Output the [x, y] coordinate of the center of the cell containing the given text.  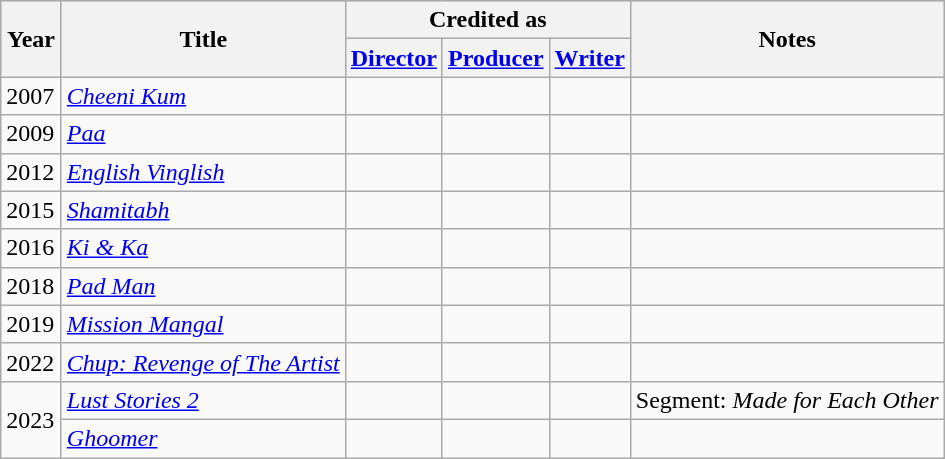
2019 [32, 324]
Paa [203, 134]
2009 [32, 134]
Shamitabh [203, 210]
2016 [32, 248]
Credited as [488, 20]
Chup: Revenge of The Artist [203, 362]
Year [32, 39]
Ghoomer [203, 438]
2022 [32, 362]
Writer [590, 58]
Lust Stories 2 [203, 400]
2012 [32, 172]
Producer [496, 58]
2015 [32, 210]
Cheeni Kum [203, 96]
Mission Mangal [203, 324]
Segment: Made for Each Other [787, 400]
2007 [32, 96]
Title [203, 39]
2018 [32, 286]
Director [394, 58]
2023 [32, 419]
Notes [787, 39]
English Vinglish [203, 172]
Ki & Ka [203, 248]
Pad Man [203, 286]
